Identify which cell holds the provided text, then report its [X, Y] central coordinate. 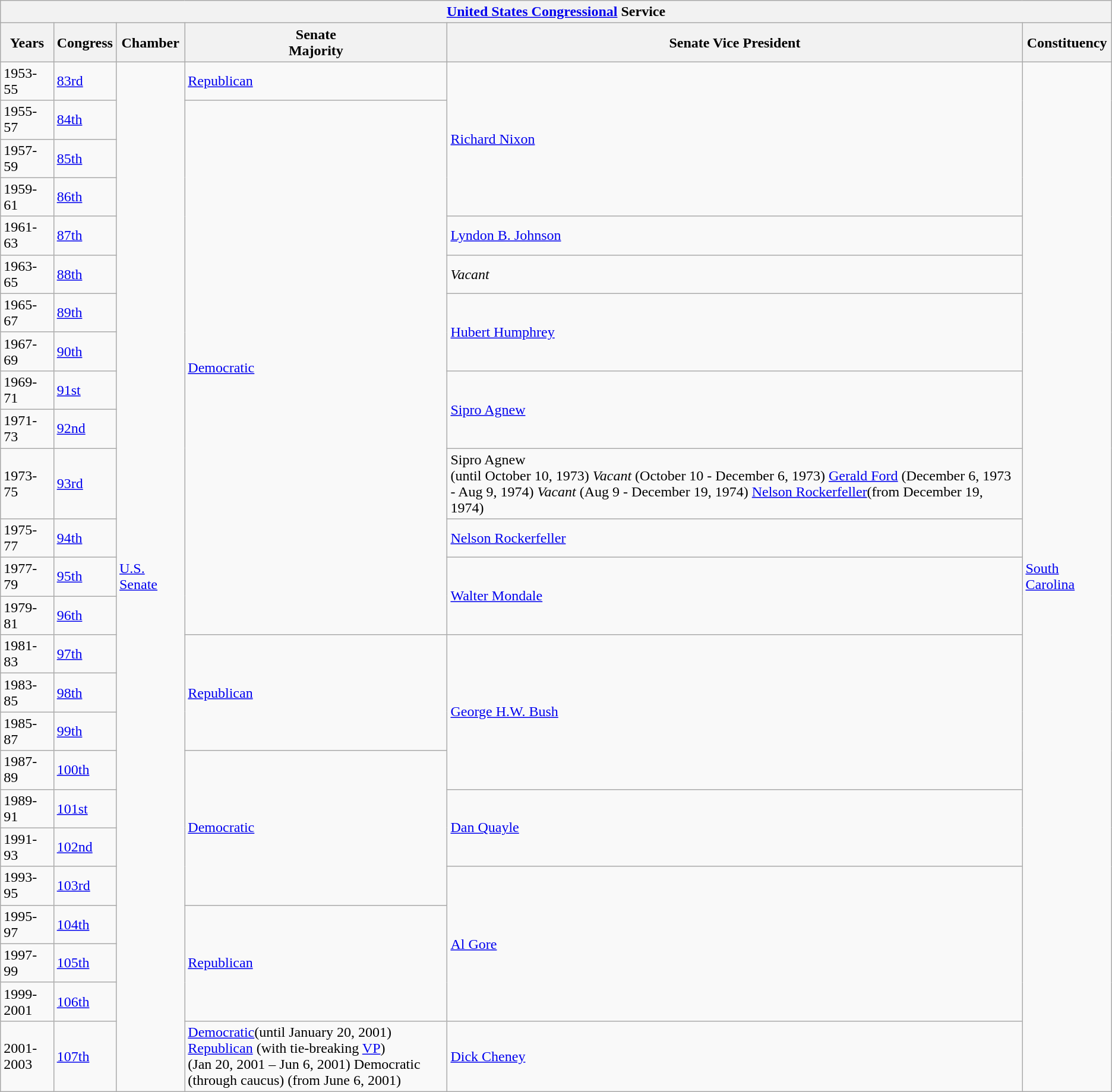
102nd [84, 847]
Walter Mondale [735, 596]
Constituency [1067, 43]
105th [84, 963]
Chamber [150, 43]
Sipro Agnew [735, 409]
106th [84, 1001]
1979-81 [27, 615]
1989-91 [27, 809]
1987-89 [27, 770]
1967-69 [27, 352]
Vacant [735, 274]
1993-95 [27, 886]
97th [84, 654]
1959-61 [27, 197]
Years [27, 43]
Democratic(until January 20, 2001)Republican (with tie-breaking VP)(Jan 20, 2001 – Jun 6, 2001) Democratic (through caucus) (from June 6, 2001) [316, 1056]
1955-57 [27, 120]
84th [84, 120]
Dick Cheney [735, 1056]
1991-93 [27, 847]
2001-2003 [27, 1056]
1973-75 [27, 483]
92nd [84, 429]
88th [84, 274]
86th [84, 197]
1963-65 [27, 274]
1965-67 [27, 312]
Hubert Humphrey [735, 332]
Lyndon B. Johnson [735, 235]
91st [84, 390]
1975-77 [27, 538]
85th [84, 158]
90th [84, 352]
1957-59 [27, 158]
1969-71 [27, 390]
Senate Vice President [735, 43]
104th [84, 924]
94th [84, 538]
93rd [84, 483]
1971-73 [27, 429]
87th [84, 235]
101st [84, 809]
89th [84, 312]
98th [84, 692]
U.S. Senate [150, 577]
Congress [84, 43]
1983-85 [27, 692]
107th [84, 1056]
Richard Nixon [735, 139]
1985-87 [27, 732]
Dan Quayle [735, 828]
SenateMajority [316, 43]
South Carolina [1067, 577]
George H.W. Bush [735, 712]
1981-83 [27, 654]
1961-63 [27, 235]
1997-99 [27, 963]
100th [84, 770]
83rd [84, 81]
1953-55 [27, 81]
96th [84, 615]
Nelson Rockerfeller [735, 538]
Al Gore [735, 944]
1999-2001 [27, 1001]
103rd [84, 886]
United States Congressional Service [556, 12]
1977-79 [27, 577]
99th [84, 732]
95th [84, 577]
1995-97 [27, 924]
